Detect which cell encompasses the target text, then output its (x, y) center coordinate. 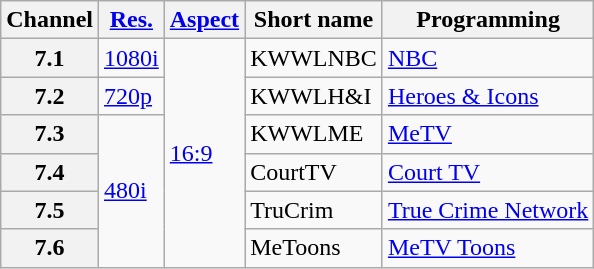
Court TV (488, 172)
True Crime Network (488, 210)
CourtTV (314, 172)
16:9 (204, 153)
7.6 (50, 248)
MeToons (314, 248)
1080i (132, 58)
7.1 (50, 58)
Channel (50, 20)
KWWLNBC (314, 58)
7.2 (50, 96)
7.3 (50, 134)
NBC (488, 58)
Short name (314, 20)
720p (132, 96)
Res. (132, 20)
MeTV Toons (488, 248)
TruCrim (314, 210)
480i (132, 191)
7.5 (50, 210)
KWWLME (314, 134)
MeTV (488, 134)
KWWLH&I (314, 96)
Heroes & Icons (488, 96)
Aspect (204, 20)
Programming (488, 20)
7.4 (50, 172)
